Find where the given text appears and provide that cell's center as (x, y) coordinate. 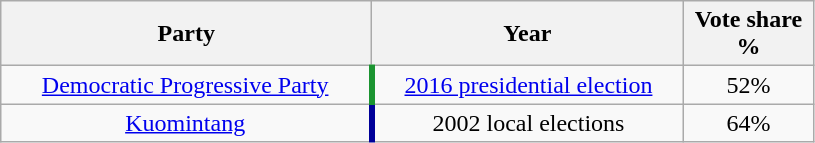
Vote share % (748, 34)
2002 local elections (528, 123)
52% (748, 85)
Year (528, 34)
Kuomintang (186, 123)
64% (748, 123)
2016 presidential election (528, 85)
Party (186, 34)
Democratic Progressive Party (186, 85)
